Return the [x, y] coordinate for the center point of the cell that contains the specified text.  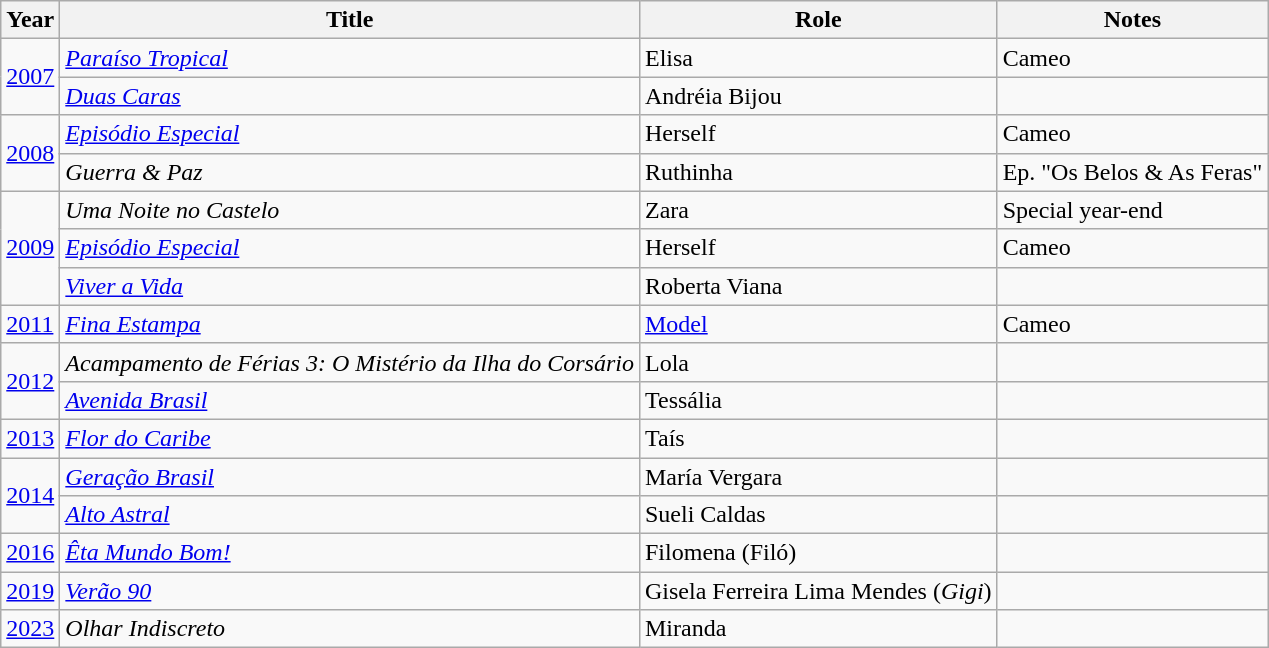
Olhar Indiscreto [350, 629]
Ep. "Os Belos & As Feras" [1132, 172]
2007 [30, 77]
Verão 90 [350, 591]
2014 [30, 496]
Fina Estampa [350, 324]
Duas Caras [350, 96]
Roberta Viana [818, 286]
2019 [30, 591]
2011 [30, 324]
Geração Brasil [350, 477]
Lola [818, 362]
Role [818, 20]
Flor do Caribe [350, 438]
2012 [30, 381]
Avenida Brasil [350, 400]
Special year-end [1132, 210]
Andréia Bijou [818, 96]
Uma Noite no Castelo [350, 210]
Ruthinha [818, 172]
Elisa [818, 58]
Alto Astral [350, 515]
2023 [30, 629]
Paraíso Tropical [350, 58]
Title [350, 20]
2008 [30, 153]
Taís [818, 438]
Filomena (Filó) [818, 553]
María Vergara [818, 477]
Zara [818, 210]
Year [30, 20]
Model [818, 324]
2009 [30, 248]
Sueli Caldas [818, 515]
Guerra & Paz [350, 172]
Gisela Ferreira Lima Mendes (Gigi) [818, 591]
Êta Mundo Bom! [350, 553]
Viver a Vida [350, 286]
Miranda [818, 629]
Tessália [818, 400]
2013 [30, 438]
Acampamento de Férias 3: O Mistério da Ilha do Corsário [350, 362]
Notes [1132, 20]
2016 [30, 553]
